Pinpoint the cell where the given text exists, returning its [x, y] midpoint coordinate. 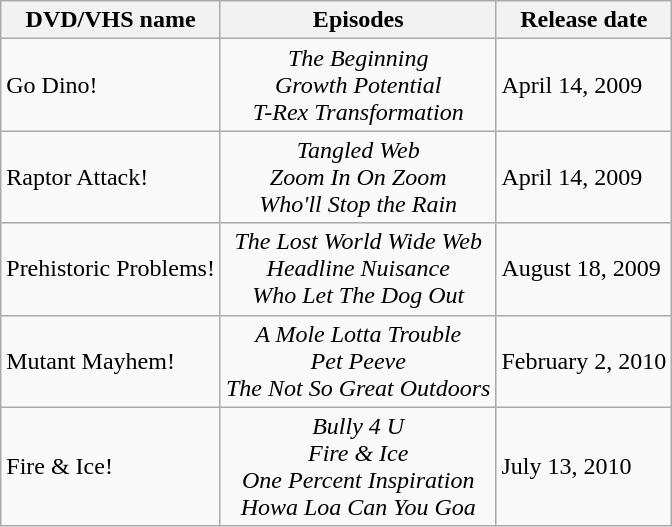
August 18, 2009 [584, 269]
Tangled WebZoom In On ZoomWho'll Stop the Rain [358, 177]
Mutant Mayhem! [111, 361]
A Mole Lotta TroublePet PeeveThe Not So Great Outdoors [358, 361]
Episodes [358, 20]
DVD/VHS name [111, 20]
Go Dino! [111, 85]
Raptor Attack! [111, 177]
Bully 4 UFire & IceOne Percent InspirationHowa Loa Can You Goa [358, 466]
Prehistoric Problems! [111, 269]
Fire & Ice! [111, 466]
The Lost World Wide WebHeadline NuisanceWho Let The Dog Out [358, 269]
The BeginningGrowth PotentialT-Rex Transformation [358, 85]
July 13, 2010 [584, 466]
February 2, 2010 [584, 361]
Release date [584, 20]
